Return (X, Y) of the center of cell containing provided text 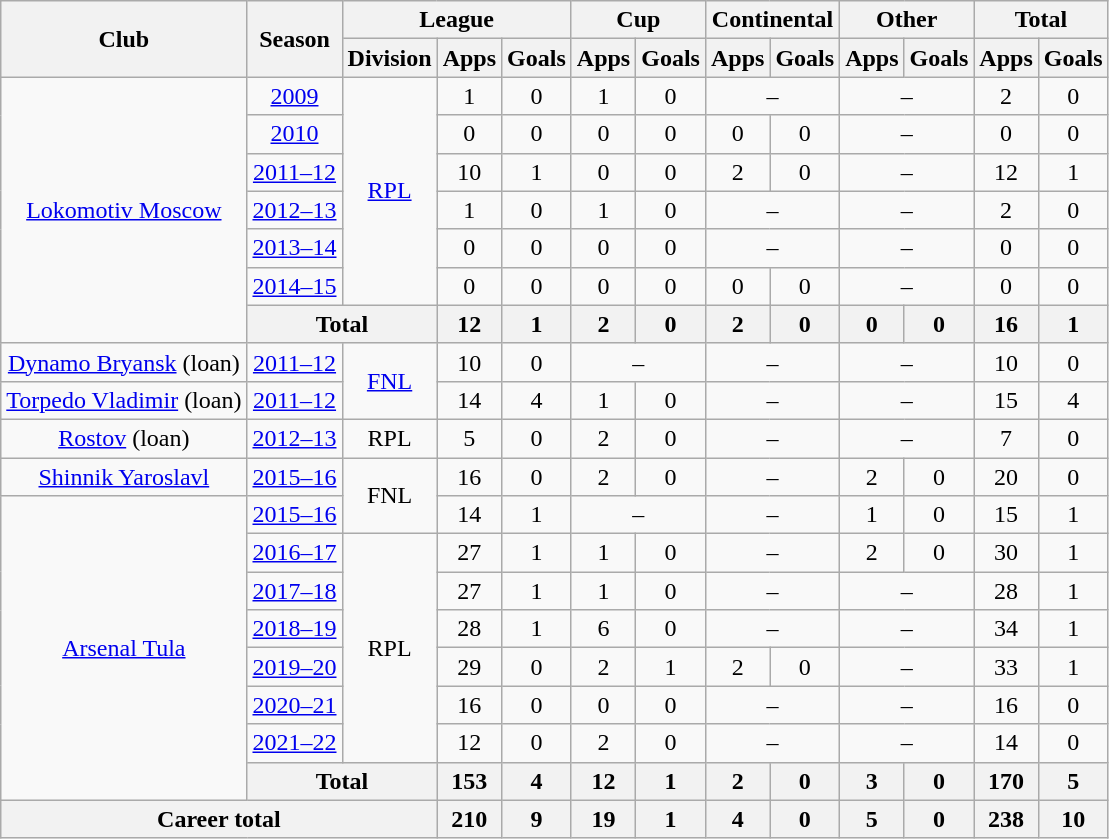
210 (469, 819)
170 (1006, 781)
34 (1006, 629)
2009 (294, 96)
6 (603, 629)
2016–17 (294, 553)
9 (537, 819)
Club (124, 39)
2019–20 (294, 667)
19 (603, 819)
Arsenal Tula (124, 648)
League (456, 20)
Division (390, 58)
Continental (772, 20)
Torpedo Vladimir (loan) (124, 400)
20 (1006, 477)
3 (872, 781)
2014–15 (294, 286)
Season (294, 39)
Cup (638, 20)
2013–14 (294, 248)
7 (1006, 438)
Career total (219, 819)
2020–21 (294, 705)
29 (469, 667)
2017–18 (294, 591)
153 (469, 781)
30 (1006, 553)
2018–19 (294, 629)
Other (907, 20)
Rostov (loan) (124, 438)
Dynamo Bryansk (loan) (124, 362)
2021–22 (294, 743)
Shinnik Yaroslavl (124, 477)
238 (1006, 819)
2010 (294, 134)
33 (1006, 667)
Lokomotiv Moscow (124, 210)
